Locate the cell with the specified text and output its [x, y] center coordinate. 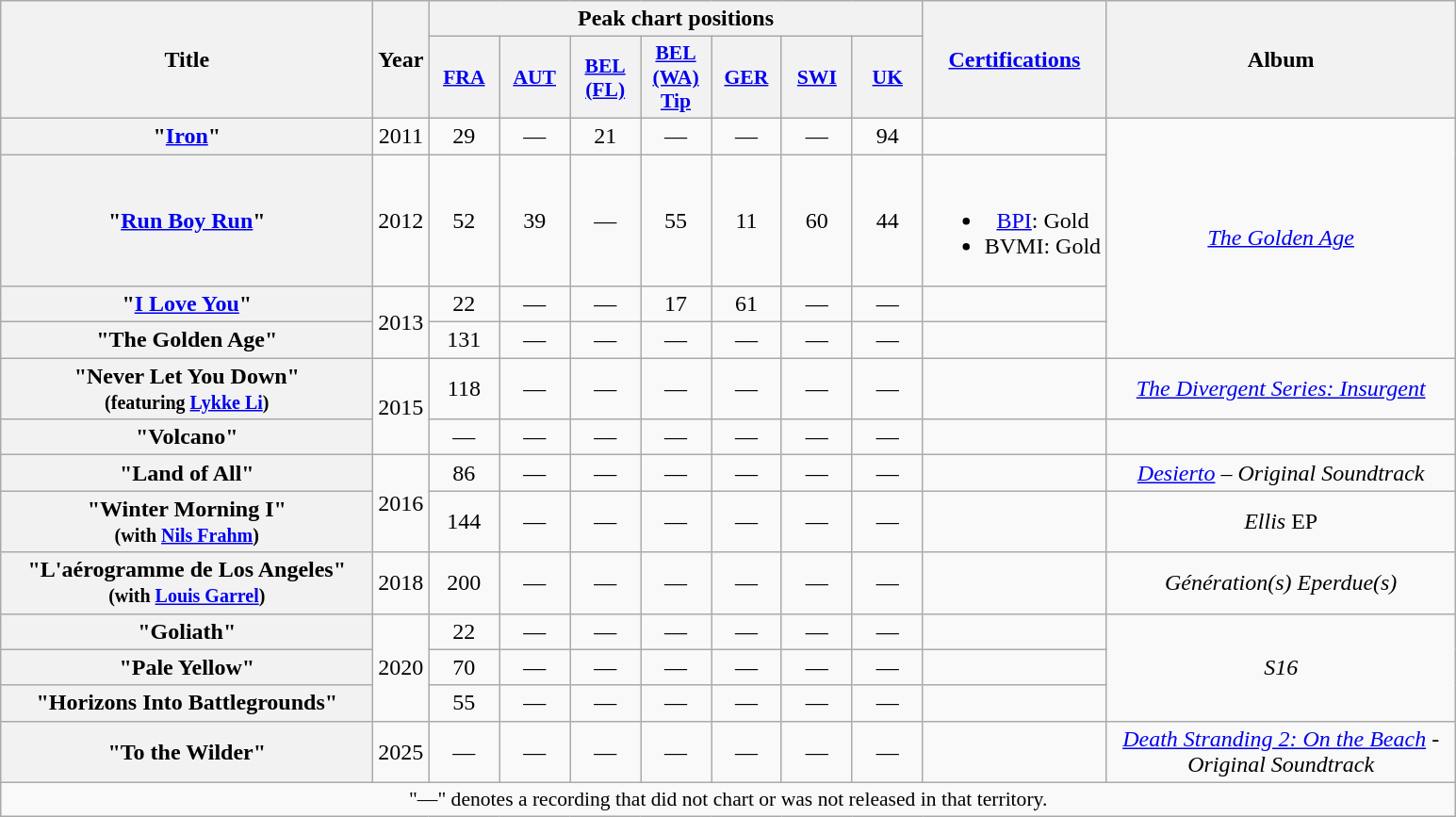
SWI [816, 77]
"I Love You" [187, 304]
2011 [401, 136]
2013 [401, 322]
86 [464, 473]
Album [1282, 60]
2025 [401, 752]
44 [888, 221]
BEL(FL) [605, 77]
29 [464, 136]
118 [464, 388]
11 [746, 221]
UK [888, 77]
Peak chart positions [676, 19]
"Never Let You Down"(featuring Lykke Li) [187, 388]
FRA [464, 77]
"Goliath" [187, 631]
"Winter Morning I"(with Nils Frahm) [187, 522]
2015 [401, 407]
Title [187, 60]
"Volcano" [187, 437]
17 [677, 304]
Certifications [1014, 60]
200 [464, 582]
The Golden Age [1282, 237]
61 [746, 304]
Death Stranding 2: On the Beach - Original Soundtrack [1282, 752]
BPI: GoldBVMI: Gold [1014, 221]
AUT [535, 77]
21 [605, 136]
Ellis EP [1282, 522]
"—" denotes a recording that did not chart or was not released in that territory. [728, 799]
"Iron" [187, 136]
"The Golden Age" [187, 340]
144 [464, 522]
"Run Boy Run" [187, 221]
"Horizons Into Battlegrounds" [187, 703]
94 [888, 136]
131 [464, 340]
2020 [401, 667]
60 [816, 221]
Génération(s) Eperdue(s) [1282, 582]
S16 [1282, 667]
"To the Wilder" [187, 752]
52 [464, 221]
2012 [401, 221]
39 [535, 221]
2016 [401, 503]
The Divergent Series: Insurgent [1282, 388]
"Pale Yellow" [187, 667]
2018 [401, 582]
"L'aérogramme de Los Angeles"(with Louis Garrel) [187, 582]
BEL(WA)Tip [677, 77]
GER [746, 77]
Desierto – Original Soundtrack [1282, 473]
70 [464, 667]
Year [401, 60]
"Land of All" [187, 473]
